Capture the cell that displays the provided text and extract its [x, y] central coordinate. 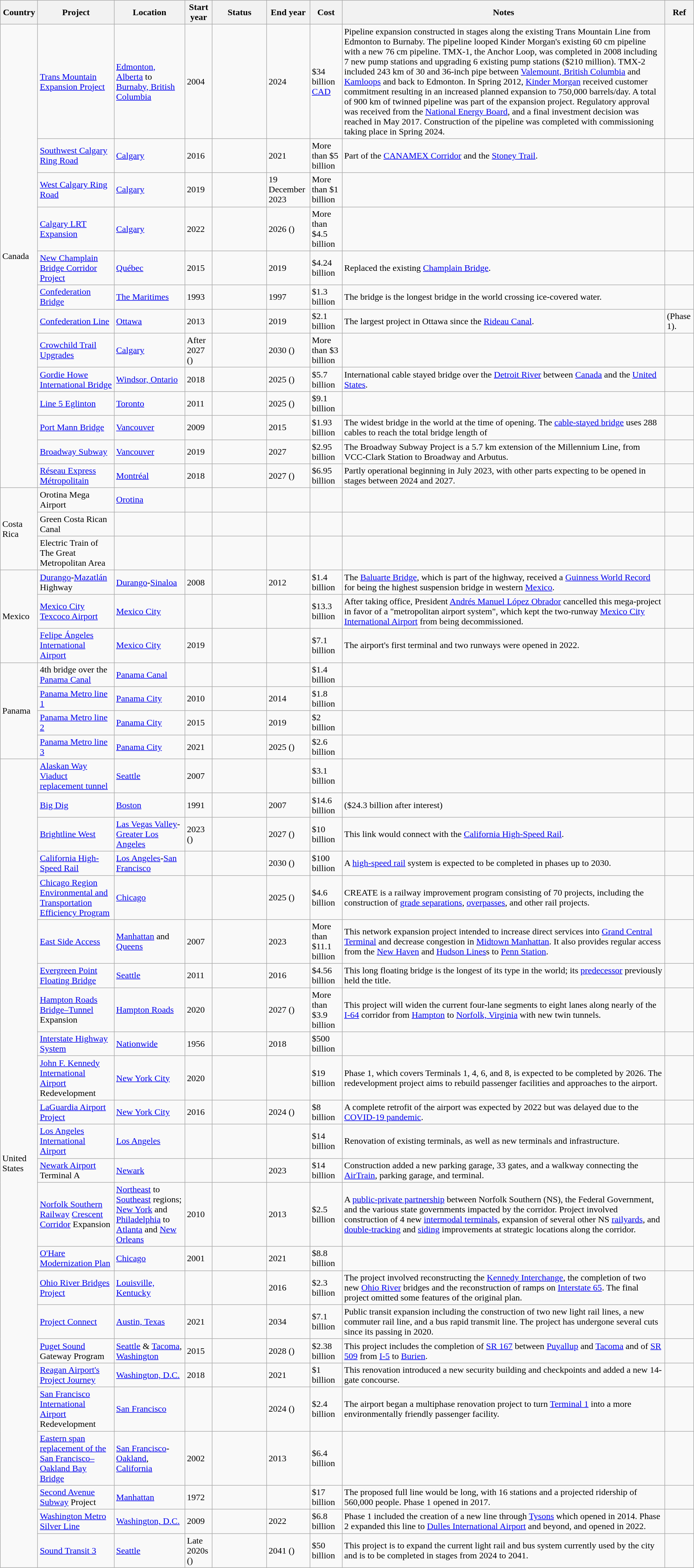
Windsor, Ontario [150, 379]
2004 [199, 82]
Montréal [150, 476]
Renovation of existing terminals, as well as new terminals and infrastructure. [503, 1141]
Project [76, 13]
The largest project in Ottawa since the Rideau Canal. [503, 321]
Louisville, Kentucky [150, 1288]
$2.5 billion [326, 1215]
Notes [503, 13]
$4.56 billion [326, 976]
1972 [199, 1498]
Nationwide [150, 1044]
Crowchild Trail Upgrades [76, 350]
Los Angeles-San Francisco [150, 863]
$6.95 billion [326, 476]
Cost [326, 13]
Port Mann Bridge [76, 428]
$2 billion [326, 722]
$1.8 billion [326, 699]
After 2027 () [199, 350]
Electric Train of The Great Metropolitan Area [76, 553]
Puget Sound Gateway Program [76, 1351]
Broadway Subway [76, 451]
2028 () [288, 1351]
Green Costa Rican Canal [76, 524]
San Francisco [150, 1409]
Line 5 Eglinton [76, 403]
$2.1 billion [326, 321]
California High-Speed Rail [76, 863]
O'Hare Modernization Plan [76, 1258]
Austin, Texas [150, 1322]
This project includes the completion of SR 167 between Puyallup and Tacoma and of SR 509 from I-5 to Burien. [503, 1351]
Hampton Roads Bridge–Tunnel Expansion [76, 1010]
Interstate Highway System [76, 1044]
Ref [680, 13]
Reagan Airport's Project Journey [76, 1375]
Part of the CANAMEX Corridor and the Stoney Trail. [503, 156]
More than $3.9 billion [326, 1010]
1993 [199, 297]
Panama Metro line 2 [76, 722]
More than $4.5 billion [326, 229]
$2.3 billion [326, 1288]
$8.8 billion [326, 1258]
1991 [199, 805]
United States [19, 1163]
$5.7 billion [326, 379]
$1.93 billion [326, 428]
$3.1 billion [326, 776]
Panama [19, 711]
Sound Transit 3 [76, 1551]
Toronto [150, 403]
Project Connect [76, 1322]
Orotina [150, 500]
The proposed full line would be long, with 16 stations and a projected ridership of 560,000 people. Phase 1 opened in 2017. [503, 1498]
($24.3 billion after interest) [503, 805]
$4.24 billion [326, 268]
Newark Airport Terminal A [76, 1170]
New Champlain Bridge Corridor Project [76, 268]
The Broadway Subway Project is a 5.7 km extension of the Millennium Line, from VCC-Clark Station to Broadway and Arbutus. [503, 451]
This project is to expand the current light rail and bus system currently used by the city and is to be completed in stages from 2024 to 2041. [503, 1551]
John F. Kennedy International Airport Redevelopment [76, 1078]
$1 billion [326, 1375]
1956 [199, 1044]
Manhattan and Queens [150, 942]
San Francisco-Oakland, California [150, 1458]
This renovation introduced a new security building and checkpoints and added a new 14-gate concourse. [503, 1375]
Confederation Bridge [76, 297]
2002 [199, 1458]
East Side Access [76, 942]
The airport's first terminal and two runways were opened in 2022. [503, 645]
$2.38 billion [326, 1351]
$1.3 billion [326, 297]
Durango-Sinaloa [150, 582]
San Francisco International Airport Redevelopment [76, 1409]
Status [239, 13]
Trans Mountain Expansion Project [76, 82]
Boston [150, 805]
Southwest Calgary Ring Road [76, 156]
More than $1 billion [326, 190]
$50 billion [326, 1551]
$2.6 billion [326, 747]
$10 billion [326, 834]
$6.8 billion [326, 1521]
$8 billion [326, 1112]
Gordie Howe International Bridge [76, 379]
Las Vegas Valley-Greater Los Angeles [150, 834]
Mexico City Texcoco Airport [76, 611]
Orotina Mega Airport [76, 500]
Canada [19, 256]
Durango-Mazatlán Highway [76, 582]
This long floating bridge is the longest of its type in the world; its predecessor previously held the title. [503, 976]
Los Angeles International Airport [76, 1141]
Washington Metro Silver Line [76, 1521]
A complete retrofit of the airport was expected by 2022 but was delayed due to the COVID-19 pandemic. [503, 1112]
Mexico [19, 617]
$19 billion [326, 1078]
Québec [150, 268]
2012 [288, 582]
2024 [288, 82]
Edmonton, Alberta to Burnaby, British Columbia [150, 82]
2041 () [288, 1551]
Eastern span replacement of the San Francisco–Oakland Bay Bridge [76, 1458]
Réseau Express Métropolitain [76, 476]
$100 billion [326, 863]
More than $5 billion [326, 156]
Northeast to Southeast regions; New York and Philadelphia to Atlanta and New Orleans [150, 1215]
2014 [288, 699]
$14.6 billion [326, 805]
2034 [288, 1322]
This link would connect with the California High-Speed Rail. [503, 834]
Ottawa [150, 321]
4th bridge over the Panama Canal [76, 674]
Panama Metro line 1 [76, 699]
Newark [150, 1170]
Evergreen Point Floating Bridge [76, 976]
A high-speed rail system is expected to be completed in phases up to 2030. [503, 863]
The Baluarte Bridge, which is part of the highway, received a Guinness World Record for being the highest suspension bridge in western Mexico. [503, 582]
1997 [288, 297]
2008 [199, 582]
2023 () [199, 834]
The airport began a multiphase renovation project to turn Terminal 1 into a more environmentally friendly passenger facility. [503, 1409]
Los Angeles [150, 1141]
$34 billion CAD [326, 82]
Norfolk Southern Railway Crescent Corridor Expansion [76, 1215]
The bridge is the longest bridge in the world crossing ice-covered water. [503, 297]
$2.95 billion [326, 451]
$500 billion [326, 1044]
Big Dig [76, 805]
Alaskan Way Viaduct replacement tunnel [76, 776]
Seattle & Tacoma, Washington [150, 1351]
Panama Metro line 3 [76, 747]
Panama Canal [150, 674]
Start year [199, 13]
Construction added a new parking garage, 33 gates, and a walkway connecting the AirTrain, parking garage, and terminal. [503, 1170]
2026 () [288, 229]
Hampton Roads [150, 1010]
Confederation Line [76, 321]
West Calgary Ring Road [76, 190]
Chicago Region Environmental and Transportation Efficiency Program [76, 897]
$13.3 billion [326, 611]
The Maritimes [150, 297]
$17 billion [326, 1498]
Replaced the existing Champlain Bridge. [503, 268]
End year [288, 13]
19 December 2023 [288, 190]
Country [19, 13]
Partly operational beginning in July 2023, with other parts expecting to be opened in stages between 2024 and 2027. [503, 476]
Brightline West [76, 834]
International cable stayed bridge over the Detroit River between Canada and the United States. [503, 379]
(Phase 1). [680, 321]
Location [150, 13]
$4.6 billion [326, 897]
2027 [288, 451]
More than $11.1 billion [326, 942]
Ohio River Bridges Project [76, 1288]
Late 2020s () [199, 1551]
$6.4 billion [326, 1458]
2001 [199, 1258]
Calgary LRT Expansion [76, 229]
Costa Rica [19, 529]
The widest bridge in the world at the time of opening. The cable-stayed bridge uses 288 cables to reach the total bridge length of [503, 428]
Felipe Ángeles International Airport [76, 645]
More than $3 billion [326, 350]
$2.4 billion [326, 1409]
LaGuardia Airport Project [76, 1112]
Second Avenue Subway Project [76, 1498]
Manhattan [150, 1498]
$9.1 billion [326, 403]
